Pinpoint the cell where the given text exists, returning its (X, Y) midpoint coordinate. 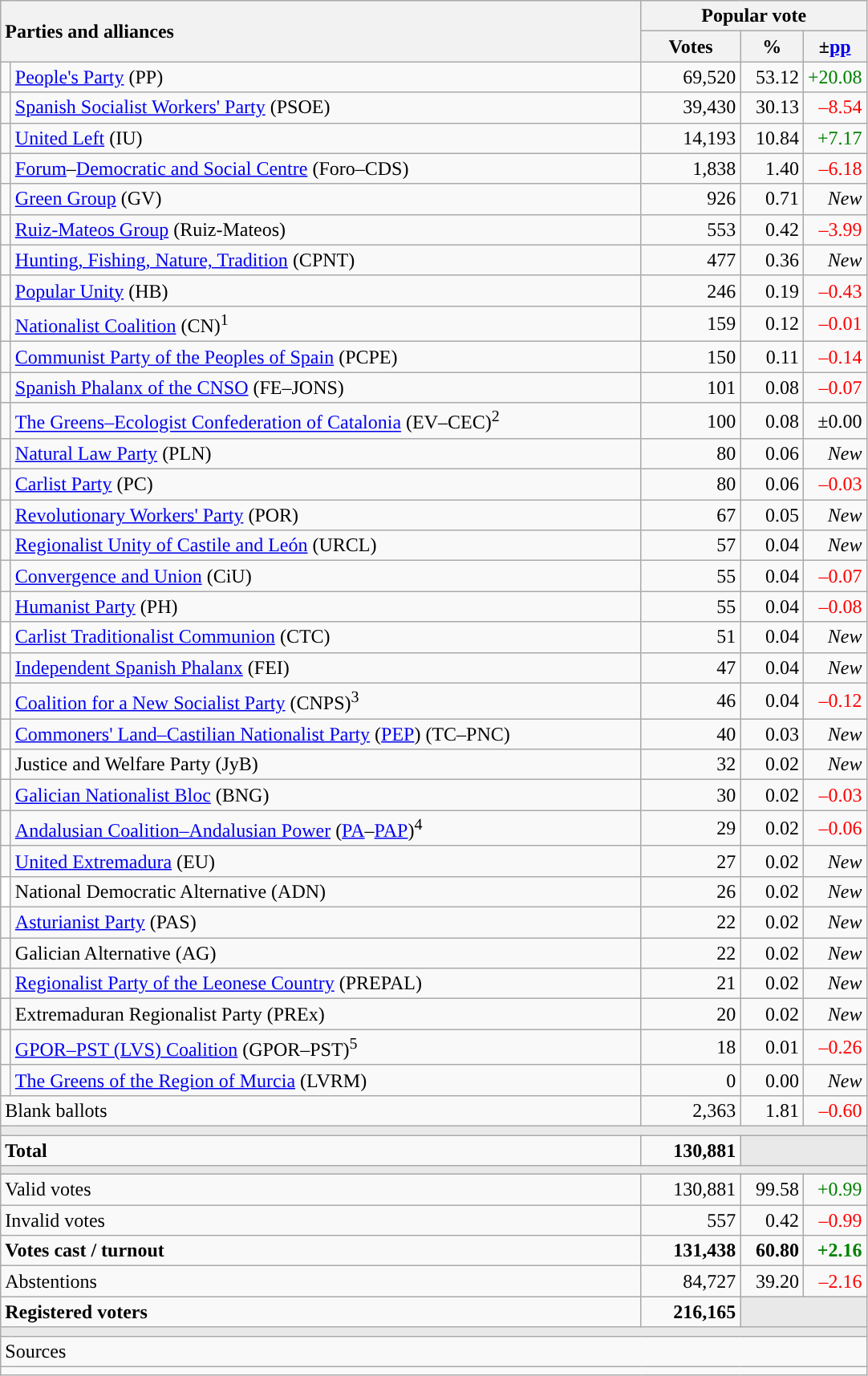
Commoners' Land–Castilian Nationalist Party (PEP) (TC–PNC) (326, 734)
69,520 (691, 77)
±pp (834, 47)
Invalid votes (321, 1220)
–0.99 (834, 1220)
0.11 (772, 357)
±0.00 (834, 420)
40 (691, 734)
–0.60 (834, 1110)
Parties and alliances (321, 31)
29 (691, 828)
26 (691, 891)
0.01 (772, 1048)
Asturianist Party (PAS) (326, 923)
Spanish Socialist Workers' Party (PSOE) (326, 108)
Carlist Traditionalist Communion (CTC) (326, 637)
150 (691, 357)
–3.99 (834, 229)
14,193 (691, 138)
Votes cast / turnout (321, 1251)
51 (691, 637)
Natural Law Party (PLN) (326, 454)
30 (691, 795)
1,838 (691, 168)
Nationalist Coalition (CN)1 (326, 324)
–6.18 (834, 168)
Humanist Party (PH) (326, 607)
0 (691, 1080)
53.12 (772, 77)
The Greens of the Region of Murcia (LVRM) (326, 1080)
20 (691, 1014)
+20.08 (834, 77)
10.84 (772, 138)
557 (691, 1220)
67 (691, 515)
101 (691, 388)
–8.54 (834, 108)
Andalusian Coalition–Andalusian Power (PA–PAP)4 (326, 828)
Justice and Welfare Party (JyB) (326, 765)
Coalition for a New Socialist Party (CNPS)3 (326, 701)
926 (691, 199)
60.80 (772, 1251)
216,165 (691, 1312)
100 (691, 420)
39,430 (691, 108)
Forum–Democratic and Social Centre (Foro–CDS) (326, 168)
131,438 (691, 1251)
Popular Unity (HB) (326, 290)
–2.16 (834, 1281)
Popular vote (754, 16)
27 (691, 861)
477 (691, 260)
0.03 (772, 734)
Blank ballots (321, 1110)
+2.16 (834, 1251)
46 (691, 701)
People's Party (PP) (326, 77)
+7.17 (834, 138)
246 (691, 290)
0.05 (772, 515)
0.36 (772, 260)
Carlist Party (PC) (326, 485)
18 (691, 1048)
Total (321, 1151)
–0.12 (834, 701)
% (772, 47)
21 (691, 984)
47 (691, 668)
Communist Party of the Peoples of Spain (PCPE) (326, 357)
The Greens–Ecologist Confederation of Catalonia (EV–CEC)2 (326, 420)
Sources (433, 1351)
1.40 (772, 168)
Extremaduran Regionalist Party (PREx) (326, 1014)
1.81 (772, 1110)
84,727 (691, 1281)
–0.06 (834, 828)
Abstentions (321, 1281)
99.58 (772, 1190)
Convergence and Union (CiU) (326, 576)
0.00 (772, 1080)
Spanish Phalanx of the CNSO (FE–JONS) (326, 388)
Green Group (GV) (326, 199)
Ruiz-Mateos Group (Ruiz-Mateos) (326, 229)
Galician Alternative (AG) (326, 953)
Galician Nationalist Bloc (BNG) (326, 795)
–0.43 (834, 290)
United Left (IU) (326, 138)
+0.99 (834, 1190)
0.71 (772, 199)
Regionalist Party of the Leonese Country (PREPAL) (326, 984)
National Democratic Alternative (ADN) (326, 891)
159 (691, 324)
32 (691, 765)
39.20 (772, 1281)
0.12 (772, 324)
–0.14 (834, 357)
Registered voters (321, 1312)
Valid votes (321, 1190)
2,363 (691, 1110)
30.13 (772, 108)
0.19 (772, 290)
United Extremadura (EU) (326, 861)
Hunting, Fishing, Nature, Tradition (CPNT) (326, 260)
GPOR–PST (LVS) Coalition (GPOR–PST)5 (326, 1048)
–0.08 (834, 607)
57 (691, 546)
Votes (691, 47)
–0.26 (834, 1048)
Regionalist Unity of Castile and León (URCL) (326, 546)
Independent Spanish Phalanx (FEI) (326, 668)
553 (691, 229)
Revolutionary Workers' Party (POR) (326, 515)
–0.01 (834, 324)
